Return (X, Y) of the center of cell containing provided text 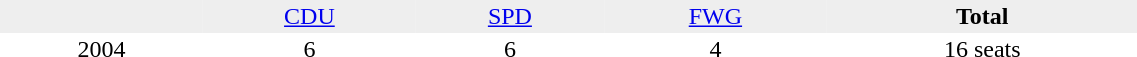
CDU (310, 16)
SPD (510, 16)
FWG (716, 16)
